Capture the cell that displays the provided text and extract its [x, y] central coordinate. 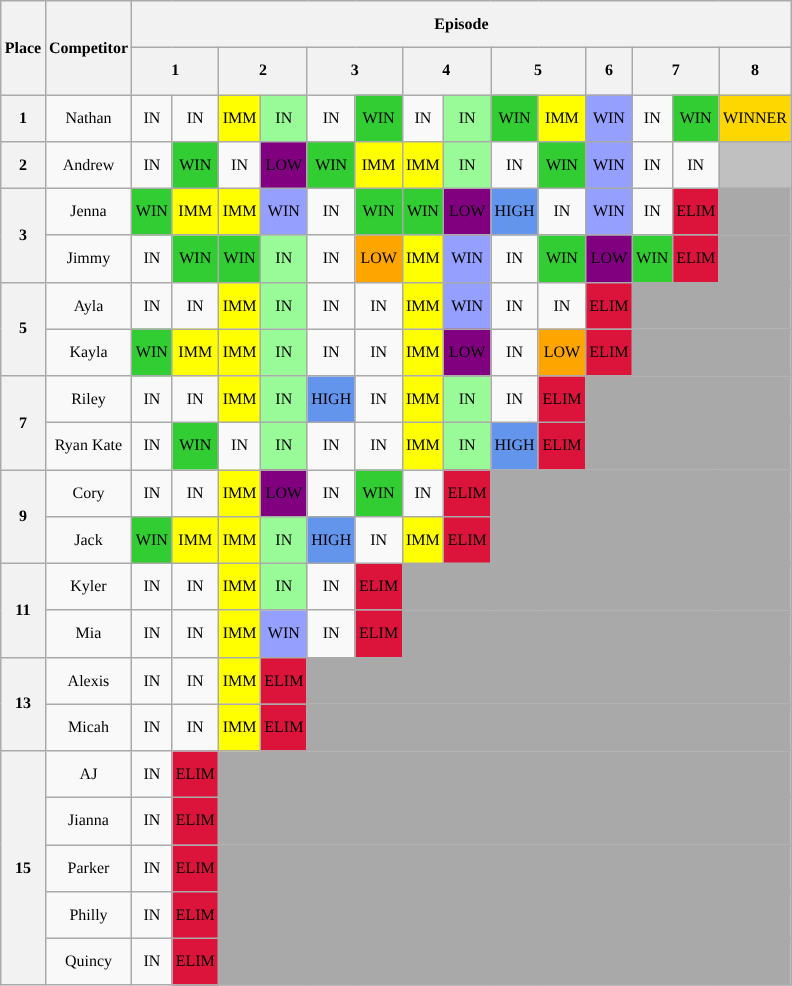
Andrew [88, 164]
Ayla [88, 306]
Competitor [88, 47]
Ryan Kate [88, 446]
8 [755, 70]
Alexis [88, 680]
Place [23, 47]
Episode [462, 24]
Mia [88, 634]
Kyler [88, 586]
15 [23, 867]
Jianna [88, 820]
AJ [88, 774]
11 [23, 610]
Philly [88, 914]
9 [23, 516]
Micah [88, 728]
Nathan [88, 118]
6 [608, 70]
13 [23, 704]
Parker [88, 868]
Cory [88, 492]
WINNER [755, 118]
4 [446, 70]
Kayla [88, 352]
Riley [88, 398]
Jenna [88, 212]
Jimmy [88, 258]
Jack [88, 540]
Quincy [88, 962]
